From the cell containing the given text, extract its center point as [x, y] coordinate. 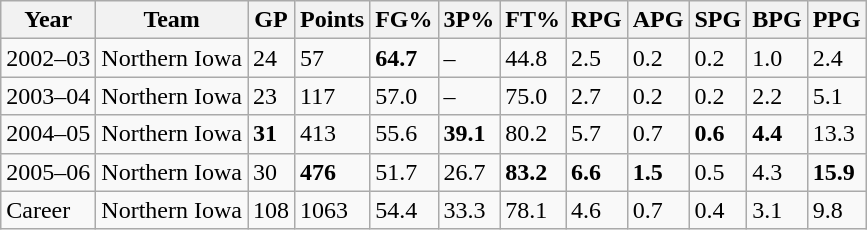
15.9 [836, 172]
Team [172, 20]
FG% [404, 20]
PPG [836, 20]
33.3 [469, 210]
0.6 [718, 134]
64.7 [404, 58]
3.1 [777, 210]
2.5 [597, 58]
1.5 [658, 172]
476 [332, 172]
Points [332, 20]
APG [658, 20]
2002–03 [48, 58]
13.3 [836, 134]
RPG [597, 20]
0.4 [718, 210]
Career [48, 210]
54.4 [404, 210]
57.0 [404, 96]
30 [272, 172]
5.1 [836, 96]
44.8 [533, 58]
80.2 [533, 134]
5.7 [597, 134]
FT% [533, 20]
BPG [777, 20]
2.7 [597, 96]
6.6 [597, 172]
55.6 [404, 134]
78.1 [533, 210]
83.2 [533, 172]
26.7 [469, 172]
4.4 [777, 134]
0.5 [718, 172]
31 [272, 134]
108 [272, 210]
24 [272, 58]
413 [332, 134]
3P% [469, 20]
39.1 [469, 134]
2004–05 [48, 134]
4.6 [597, 210]
51.7 [404, 172]
9.8 [836, 210]
1.0 [777, 58]
2005–06 [48, 172]
2003–04 [48, 96]
57 [332, 58]
1063 [332, 210]
GP [272, 20]
Year [48, 20]
2.2 [777, 96]
117 [332, 96]
2.4 [836, 58]
SPG [718, 20]
23 [272, 96]
4.3 [777, 172]
75.0 [533, 96]
